Detect which cell encompasses the target text, then output its [x, y] center coordinate. 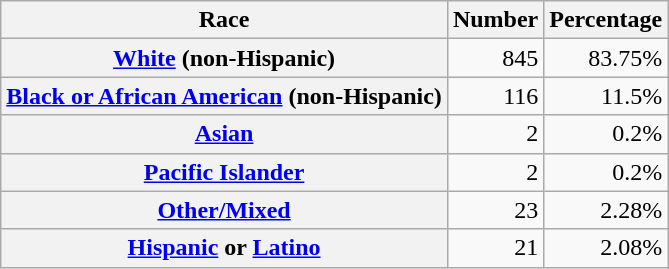
Pacific Islander [224, 172]
23 [495, 210]
21 [495, 248]
Percentage [606, 20]
845 [495, 58]
Race [224, 20]
2.28% [606, 210]
83.75% [606, 58]
White (non-Hispanic) [224, 58]
Black or African American (non-Hispanic) [224, 96]
Asian [224, 134]
11.5% [606, 96]
Other/Mixed [224, 210]
2.08% [606, 248]
Hispanic or Latino [224, 248]
116 [495, 96]
Number [495, 20]
